Locate the cell with the specified text and output its (X, Y) center coordinate. 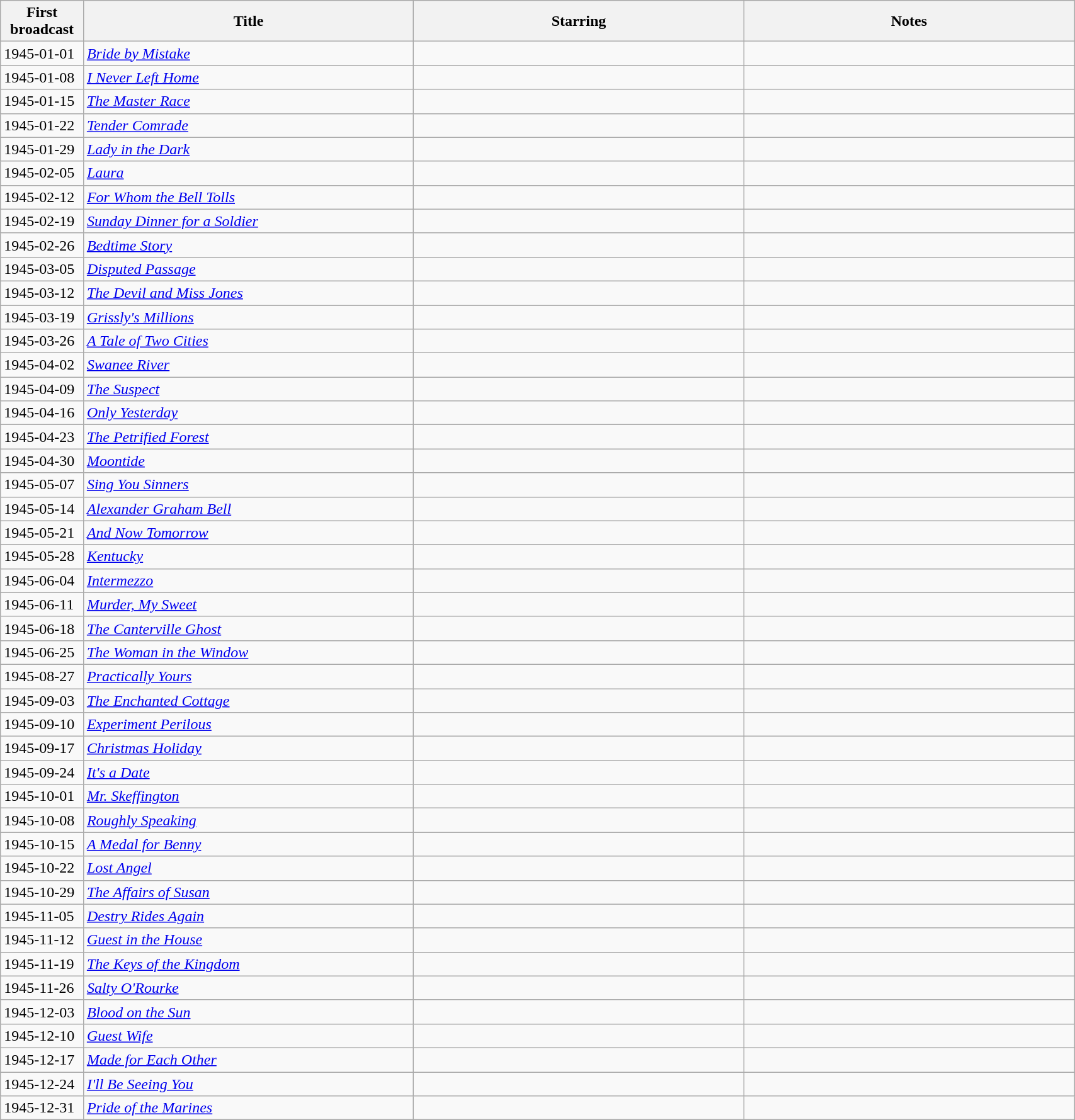
Tender Comrade (248, 125)
Intermezzo (248, 580)
Grissly's Millions (248, 317)
1945-01-08 (42, 77)
1945-11-26 (42, 988)
And Now Tomorrow (248, 533)
Starring (579, 21)
Title (248, 21)
1945-02-12 (42, 197)
Swanee River (248, 365)
Practically Yours (248, 676)
1945-10-01 (42, 796)
Destry Rides Again (248, 916)
Laura (248, 173)
First broadcast (42, 21)
1945-12-03 (42, 1012)
Pride of the Marines (248, 1108)
Guest in the House (248, 940)
It's a Date (248, 772)
1945-11-12 (42, 940)
1945-04-02 (42, 365)
1945-12-17 (42, 1060)
Sing You Sinners (248, 485)
The Woman in the Window (248, 652)
Bride by Mistake (248, 54)
The Master Race (248, 101)
Christmas Holiday (248, 749)
1945-08-27 (42, 676)
For Whom the Bell Tolls (248, 197)
Disputed Passage (248, 269)
Salty O'Rourke (248, 988)
1945-06-04 (42, 580)
1945-05-21 (42, 533)
Made for Each Other (248, 1060)
1945-04-23 (42, 437)
Alexander Graham Bell (248, 509)
1945-01-15 (42, 101)
I Never Left Home (248, 77)
The Canterville Ghost (248, 628)
1945-02-05 (42, 173)
1945-04-30 (42, 461)
Roughly Speaking (248, 820)
1945-11-19 (42, 964)
1945-02-19 (42, 221)
1945-03-19 (42, 317)
Mr. Skeffington (248, 796)
1945-12-31 (42, 1108)
The Enchanted Cottage (248, 701)
1945-05-14 (42, 509)
1945-06-18 (42, 628)
1945-01-29 (42, 149)
1945-09-24 (42, 772)
1945-05-07 (42, 485)
1945-10-08 (42, 820)
1945-04-16 (42, 413)
The Keys of the Kingdom (248, 964)
Blood on the Sun (248, 1012)
Bedtime Story (248, 245)
1945-03-12 (42, 293)
A Medal for Benny (248, 844)
1945-06-11 (42, 604)
1945-12-10 (42, 1036)
1945-10-29 (42, 892)
1945-04-09 (42, 389)
Only Yesterday (248, 413)
The Petrified Forest (248, 437)
Murder, My Sweet (248, 604)
1945-03-05 (42, 269)
1945-05-28 (42, 557)
1945-03-26 (42, 341)
Lost Angel (248, 868)
Moontide (248, 461)
1945-02-26 (42, 245)
1945-12-24 (42, 1083)
1945-09-10 (42, 725)
1945-01-22 (42, 125)
The Suspect (248, 389)
Guest Wife (248, 1036)
Experiment Perilous (248, 725)
1945-01-01 (42, 54)
1945-09-17 (42, 749)
Kentucky (248, 557)
1945-06-25 (42, 652)
Lady in the Dark (248, 149)
1945-09-03 (42, 701)
1945-11-05 (42, 916)
1945-10-22 (42, 868)
Notes (909, 21)
A Tale of Two Cities (248, 341)
1945-10-15 (42, 844)
The Devil and Miss Jones (248, 293)
The Affairs of Susan (248, 892)
I'll Be Seeing You (248, 1083)
Sunday Dinner for a Soldier (248, 221)
